Locate the cell with the specified text and output its [x, y] center coordinate. 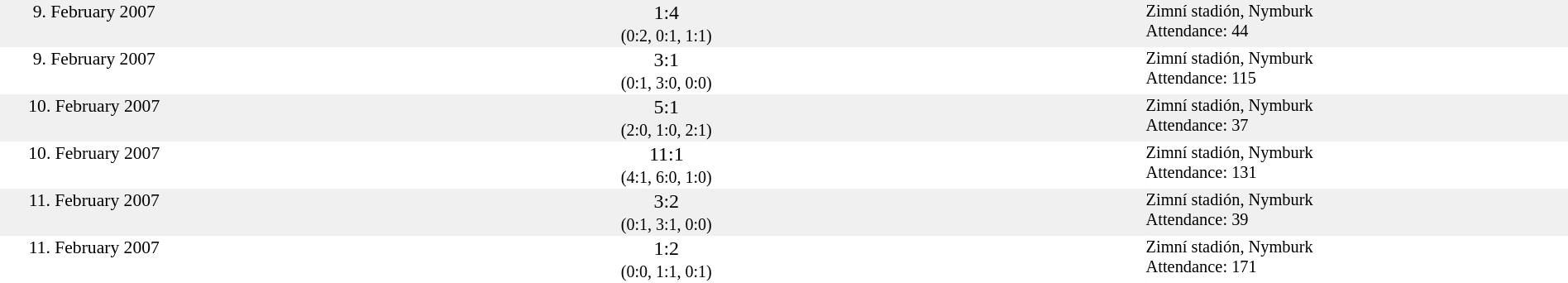
Zimní stadión, NymburkAttendance: 115 [1356, 71]
3:1(0:1, 3:0, 0:0) [667, 71]
Zimní stadión, NymburkAttendance: 131 [1356, 165]
Zimní stadión, NymburkAttendance: 44 [1356, 23]
5:1(2:0, 1:0, 2:1) [667, 118]
Zimní stadión, NymburkAttendance: 37 [1356, 118]
Zimní stadión, NymburkAttendance: 171 [1356, 260]
1:4(0:2, 0:1, 1:1) [667, 23]
Zimní stadión, NymburkAttendance: 39 [1356, 212]
1:2(0:0, 1:1, 0:1) [667, 260]
11:1(4:1, 6:0, 1:0) [667, 165]
3:2(0:1, 3:1, 0:0) [667, 212]
